Output the (x, y) coordinate of the center of the cell containing the given text.  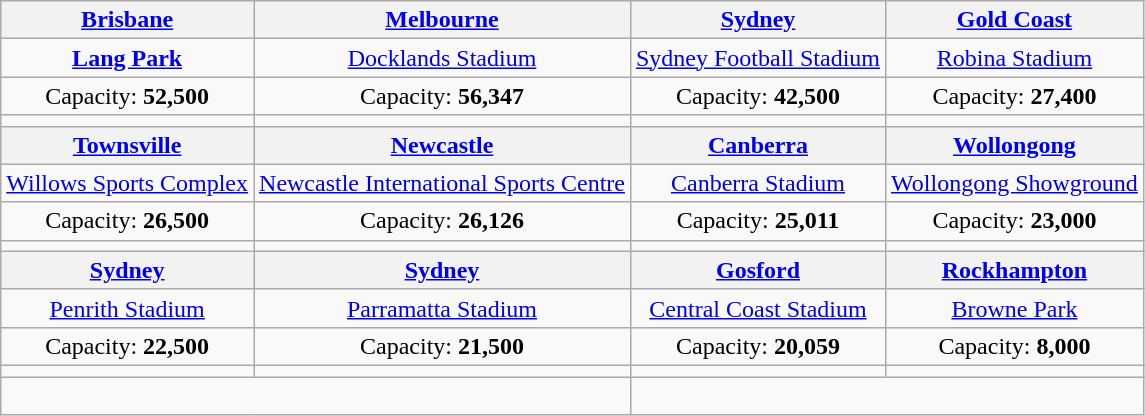
Capacity: 42,500 (758, 96)
Docklands Stadium (442, 58)
Capacity: 21,500 (442, 346)
Capacity: 26,126 (442, 221)
Capacity: 25,011 (758, 221)
Brisbane (128, 20)
Penrith Stadium (128, 308)
Wollongong (1015, 145)
Capacity: 23,000 (1015, 221)
Newcastle (442, 145)
Canberra (758, 145)
Lang Park (128, 58)
Browne Park (1015, 308)
Capacity: 20,059 (758, 346)
Capacity: 52,500 (128, 96)
Willows Sports Complex (128, 183)
Wollongong Showground (1015, 183)
Newcastle International Sports Centre (442, 183)
Robina Stadium (1015, 58)
Sydney Football Stadium (758, 58)
Gosford (758, 270)
Capacity: 22,500 (128, 346)
Central Coast Stadium (758, 308)
Melbourne (442, 20)
Capacity: 56,347 (442, 96)
Townsville (128, 145)
Capacity: 26,500 (128, 221)
Parramatta Stadium (442, 308)
Rockhampton (1015, 270)
Gold Coast (1015, 20)
Canberra Stadium (758, 183)
Capacity: 8,000 (1015, 346)
Capacity: 27,400 (1015, 96)
